Find where the given text appears and provide that cell's center as (x, y) coordinate. 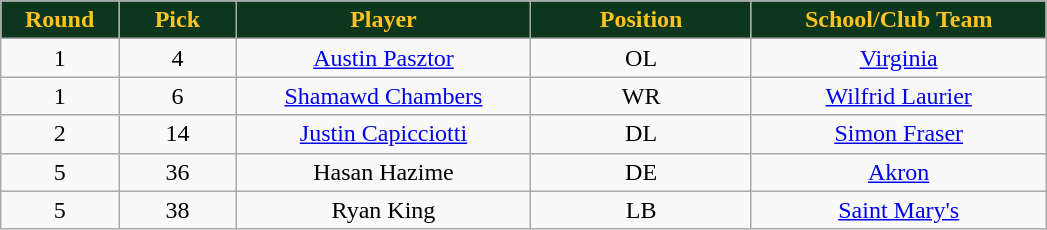
38 (177, 210)
Round (60, 20)
Hasan Hazime (383, 172)
WR (642, 96)
Pick (177, 20)
Simon Fraser (898, 134)
Akron (898, 172)
Virginia (898, 58)
Saint Mary's (898, 210)
Ryan King (383, 210)
Shamawd Chambers (383, 96)
Wilfrid Laurier (898, 96)
2 (60, 134)
Position (642, 20)
LB (642, 210)
Austin Pasztor (383, 58)
OL (642, 58)
36 (177, 172)
DL (642, 134)
4 (177, 58)
Justin Capicciotti (383, 134)
Player (383, 20)
DE (642, 172)
14 (177, 134)
School/Club Team (898, 20)
6 (177, 96)
